Extract the (x, y) coordinate from the center of the cell holding the provided text.  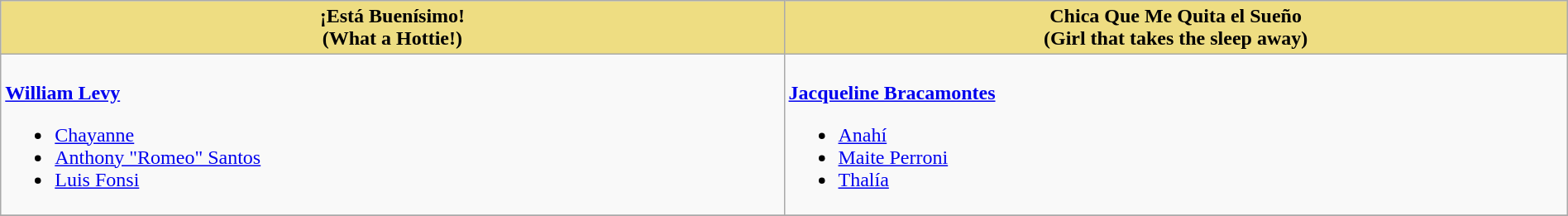
William LevyChayanneAnthony "Romeo" SantosLuis Fonsi (392, 135)
¡Está Buenísimo! (What a Hottie!) (392, 28)
Jacqueline BracamontesAnahíMaite PerroniThalía (1176, 135)
Chica Que Me Quita el Sueño (Girl that takes the sleep away) (1176, 28)
